Locate the cell with the specified text and output its (x, y) center coordinate. 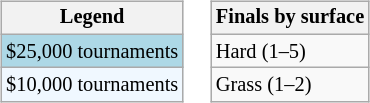
Grass (1–2) (290, 85)
Finals by surface (290, 18)
Legend (92, 18)
$10,000 tournaments (92, 85)
$25,000 tournaments (92, 51)
Hard (1–5) (290, 51)
